Return the (x, y) coordinate for the center point of the cell that contains the specified text.  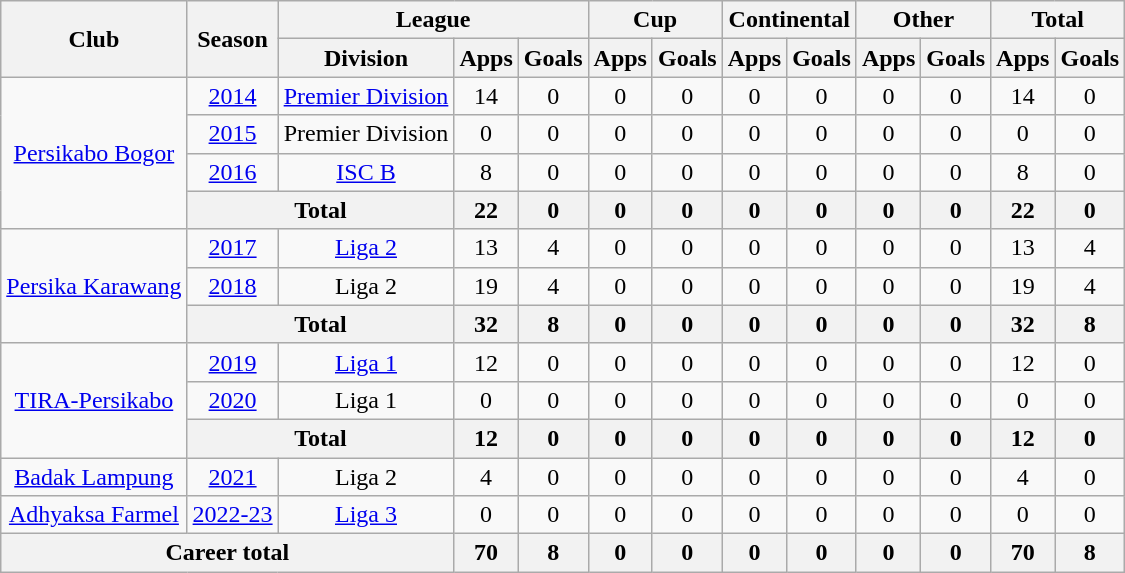
TIRA-Persikabo (94, 400)
2019 (232, 362)
Season (232, 39)
Cup (655, 20)
Division (366, 58)
2016 (232, 172)
Liga 3 (366, 515)
Adhyaksa Farmel (94, 515)
League (433, 20)
2015 (232, 134)
2014 (232, 96)
ISC B (366, 172)
Persika Karawang (94, 286)
2022-23 (232, 515)
Other (923, 20)
Career total (228, 553)
2018 (232, 286)
Club (94, 39)
Continental (789, 20)
2020 (232, 400)
Badak Lampung (94, 477)
2021 (232, 477)
2017 (232, 248)
Persikabo Bogor (94, 153)
